Scan for the cell matching the given text and deliver its [x, y] coordinate at center. 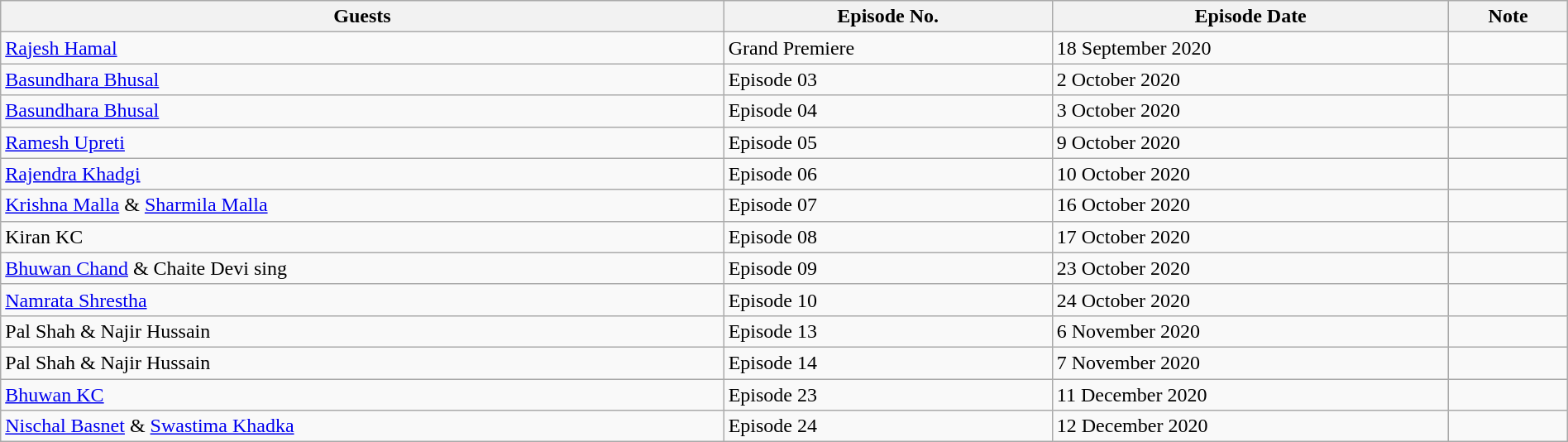
Kiran KC [362, 237]
23 October 2020 [1250, 268]
Episode 09 [888, 268]
10 October 2020 [1250, 174]
Note [1508, 17]
Episode No. [888, 17]
Nischal Basnet & Swastima Khadka [362, 426]
Bhuwan KC [362, 395]
Episode Date [1250, 17]
2 October 2020 [1250, 79]
Episode 24 [888, 426]
Episode 23 [888, 395]
7 November 2020 [1250, 363]
6 November 2020 [1250, 331]
Rajendra Khadgi [362, 174]
Ramesh Upreti [362, 142]
Episode 05 [888, 142]
Guests [362, 17]
Episode 08 [888, 237]
18 September 2020 [1250, 48]
Krishna Malla & Sharmila Malla [362, 205]
Episode 06 [888, 174]
11 December 2020 [1250, 395]
24 October 2020 [1250, 300]
Episode 04 [888, 111]
Episode 03 [888, 79]
17 October 2020 [1250, 237]
3 October 2020 [1250, 111]
Bhuwan Chand & Chaite Devi sing [362, 268]
Episode 14 [888, 363]
Episode 13 [888, 331]
Episode 10 [888, 300]
16 October 2020 [1250, 205]
9 October 2020 [1250, 142]
Grand Premiere [888, 48]
Rajesh Hamal [362, 48]
Namrata Shrestha [362, 300]
12 December 2020 [1250, 426]
Episode 07 [888, 205]
